Identify which cell holds the provided text, then report its [x, y] central coordinate. 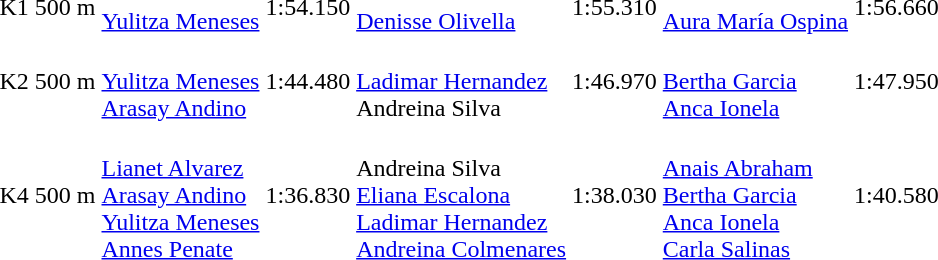
1:46.970 [615, 81]
Yulitza MenesesArasay Andino [180, 81]
Bertha GarciaAnca Ionela [755, 81]
1:44.480 [308, 81]
Ladimar HernandezAndreina Silva [462, 81]
